For the text-containing cell, return its midpoint in (x, y) coordinate format. 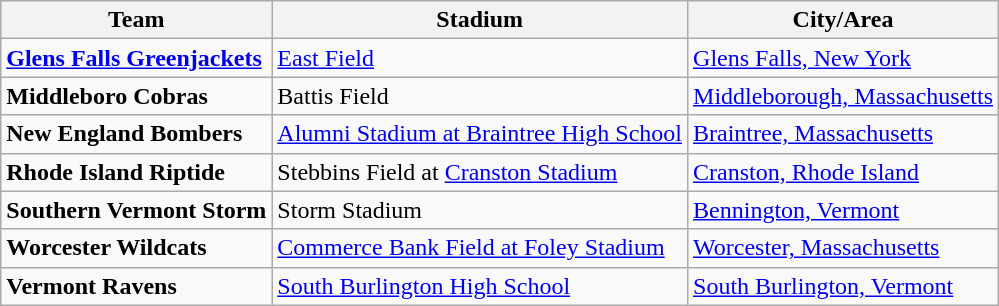
Cranston, Rhode Island (844, 172)
Glens Falls Greenjackets (136, 58)
Commerce Bank Field at Foley Stadium (480, 248)
Alumni Stadium at Braintree High School (480, 134)
Southern Vermont Storm (136, 210)
South Burlington High School (480, 286)
Braintree, Massachusetts (844, 134)
Vermont Ravens (136, 286)
East Field (480, 58)
Middleboro Cobras (136, 96)
Worcester, Massachusetts (844, 248)
City/Area (844, 20)
New England Bombers (136, 134)
Storm Stadium (480, 210)
Middleborough, Massachusetts (844, 96)
Bennington, Vermont (844, 210)
Worcester Wildcats (136, 248)
Stebbins Field at Cranston Stadium (480, 172)
Glens Falls, New York (844, 58)
Rhode Island Riptide (136, 172)
South Burlington, Vermont (844, 286)
Battis Field (480, 96)
Team (136, 20)
Stadium (480, 20)
